From the cell containing the given text, extract its center point as [x, y] coordinate. 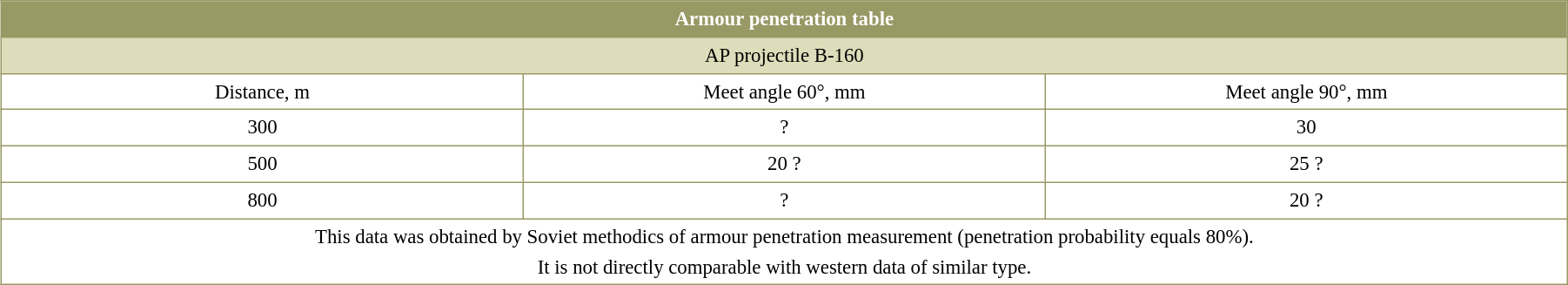
500 [263, 165]
AP projectile B-160 [785, 55]
800 [263, 200]
300 [263, 128]
Armour penetration table [785, 19]
Distance, m [263, 92]
Meet angle 60°, mm [784, 92]
30 [1306, 128]
Meet angle 90°, mm [1306, 92]
25 ? [1306, 165]
